Return (X, Y) of the center of cell containing provided text 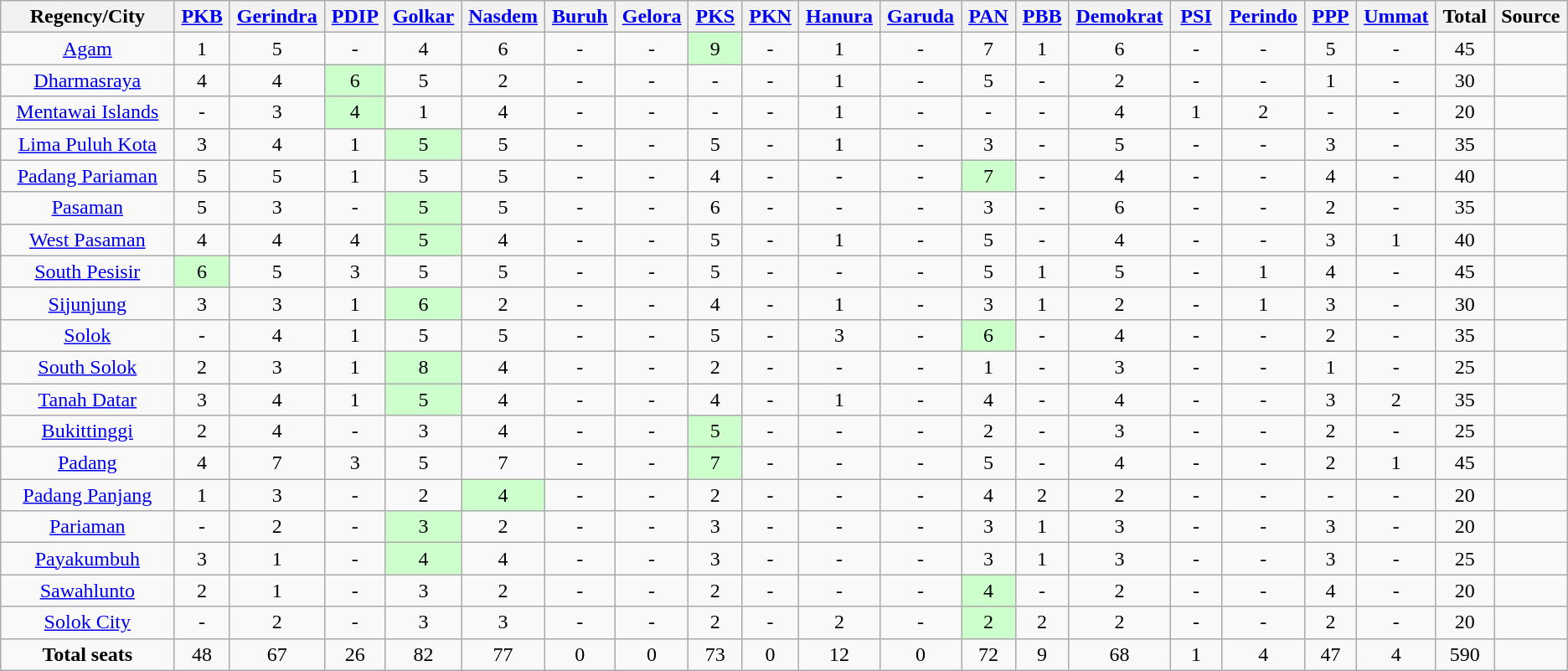
Nasdem (503, 17)
Hanura (839, 17)
Total seats (87, 654)
PPP (1330, 17)
Gerindra (276, 17)
68 (1119, 654)
PDIP (355, 17)
Payakumbuh (87, 559)
Tanah Datar (87, 400)
South Pesisir (87, 271)
Demokrat (1119, 17)
67 (276, 654)
PKN (771, 17)
Sawahlunto (87, 591)
Padang (87, 463)
12 (839, 654)
47 (1330, 654)
Source (1531, 17)
Sijunjung (87, 303)
Regency/City (87, 17)
26 (355, 654)
Solok City (87, 622)
Perindo (1263, 17)
8 (423, 367)
Pasaman (87, 208)
73 (715, 654)
South Solok (87, 367)
Mentawai Islands (87, 112)
Gelora (652, 17)
Solok (87, 335)
PKB (202, 17)
Ummat (1396, 17)
Bukittinggi (87, 431)
Garuda (921, 17)
PAN (988, 17)
West Pasaman (87, 240)
Padang Panjang (87, 495)
Agam (87, 49)
PKS (715, 17)
Dharmasraya (87, 80)
48 (202, 654)
Buruh (580, 17)
82 (423, 654)
PSI (1196, 17)
Lima Puluh Kota (87, 144)
590 (1465, 654)
PBB (1042, 17)
72 (988, 654)
77 (503, 654)
Pariaman (87, 527)
Padang Pariaman (87, 176)
Golkar (423, 17)
Total (1465, 17)
